Pinpoint the cell where the given text exists, returning its (x, y) midpoint coordinate. 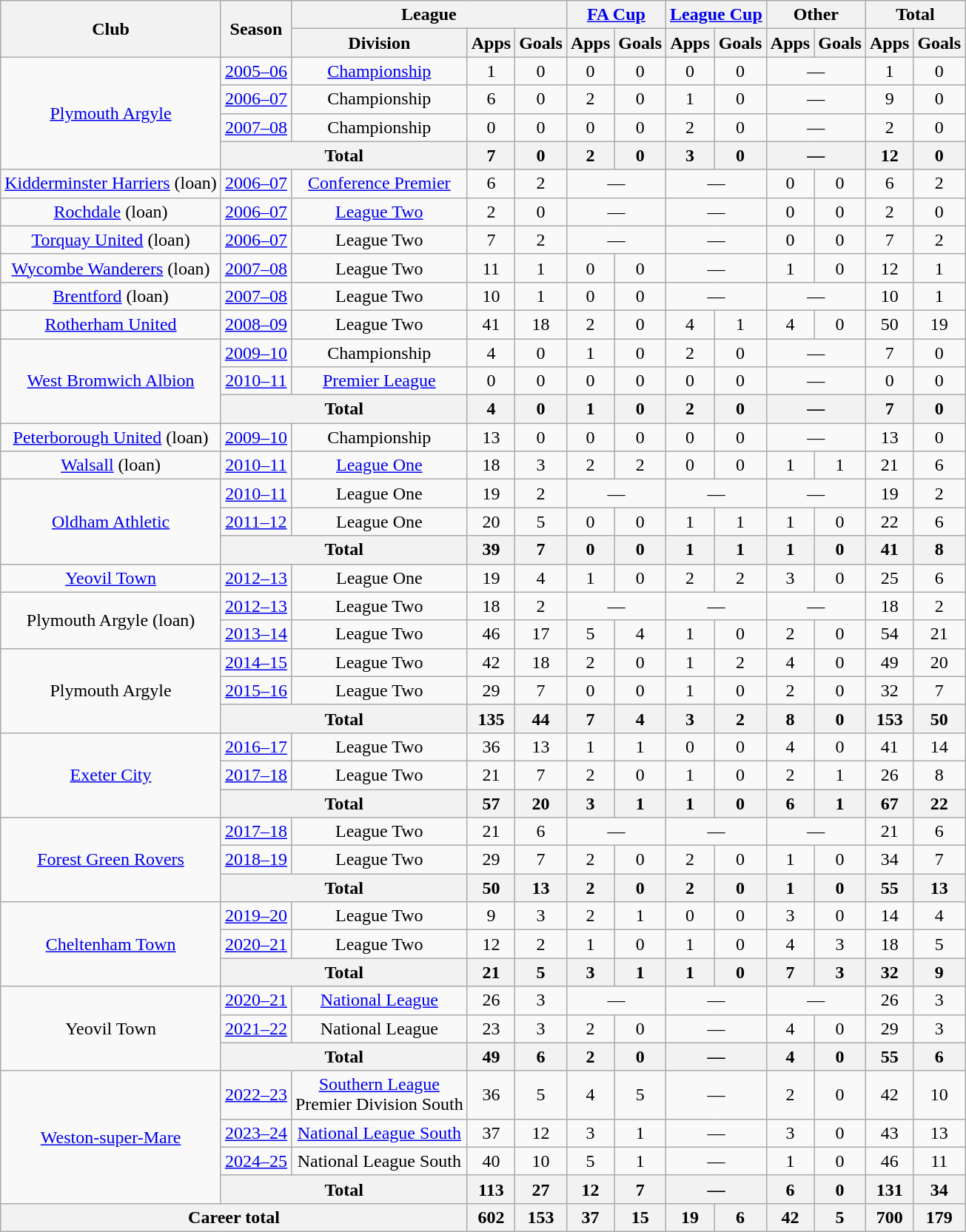
602 (491, 1217)
25 (889, 578)
44 (541, 718)
West Bromwich Albion (111, 381)
Exeter City (111, 775)
Wycombe Wanderers (loan) (111, 268)
15 (640, 1217)
Rochdale (loan) (111, 212)
League Cup (717, 15)
Kidderminster Harriers (loan) (111, 184)
700 (889, 1217)
2008–09 (256, 324)
Southern LeaguePremier Division South (379, 1095)
2011–12 (256, 522)
Plymouth Argyle (loan) (111, 620)
Cheltenham Town (111, 944)
131 (889, 1189)
League (429, 15)
Rotherham United (111, 324)
2023–24 (256, 1133)
2018–19 (256, 860)
54 (889, 634)
113 (491, 1189)
Other (816, 15)
Career total (234, 1217)
2013–14 (256, 634)
Club (111, 29)
57 (491, 803)
Forest Green Rovers (111, 860)
Peterborough United (loan) (111, 437)
2005–06 (256, 71)
Premier League (379, 381)
2019–20 (256, 916)
Torquay United (loan) (111, 240)
2015–16 (256, 690)
FA Cup (616, 15)
Walsall (loan) (111, 465)
135 (491, 718)
179 (939, 1217)
43 (889, 1133)
Brentford (loan) (111, 296)
2024–25 (256, 1161)
Season (256, 29)
2014–15 (256, 662)
23 (491, 1029)
Conference Premier (379, 184)
2016–17 (256, 747)
2022–23 (256, 1095)
Division (379, 43)
67 (889, 803)
39 (491, 550)
17 (541, 634)
2021–22 (256, 1029)
Oldham Athletic (111, 522)
40 (491, 1161)
Weston-super-Mare (111, 1137)
27 (541, 1189)
